Scan for the cell matching the given text and deliver its (x, y) coordinate at center. 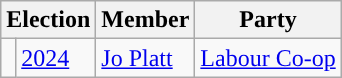
Election (48, 20)
Party (268, 20)
Member (146, 20)
2024 (56, 58)
Jo Platt (146, 58)
Labour Co-op (268, 58)
